Identify which cell holds the provided text, then report its [X, Y] central coordinate. 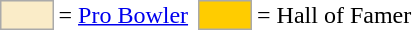
= Pro Bowler [124, 15]
